Determine the (x, y) coordinate at the center of the cell enclosing the given text.  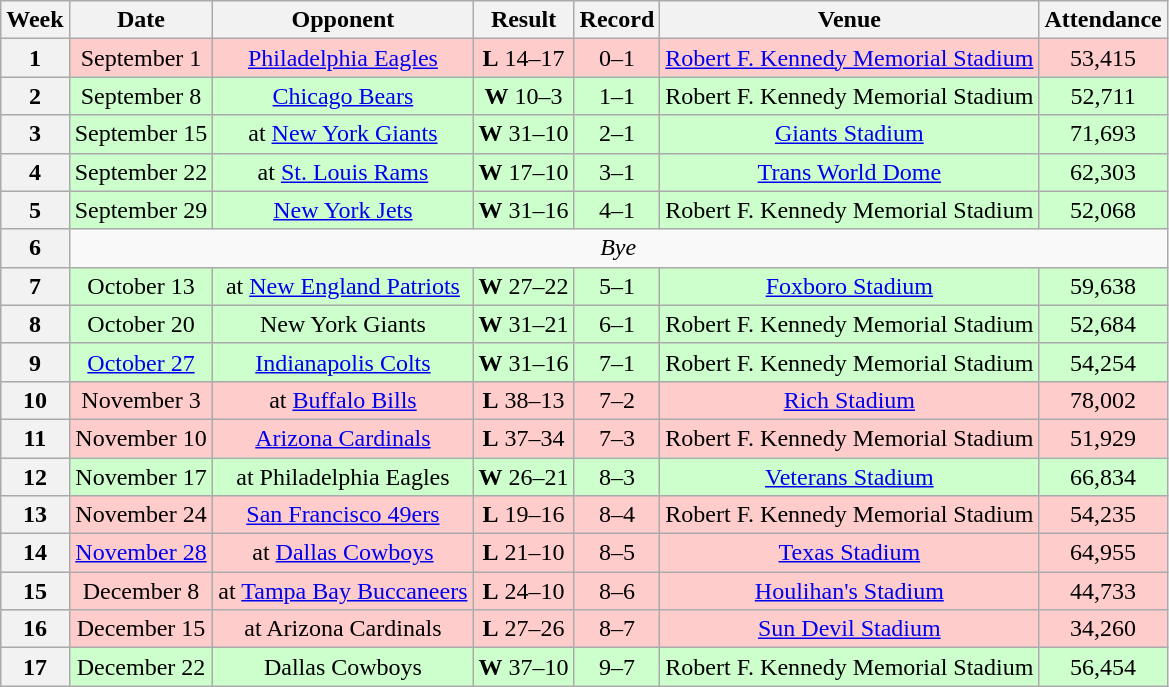
12 (35, 477)
at St. Louis Rams (343, 172)
L 37–34 (524, 438)
November 10 (141, 438)
17 (35, 667)
11 (35, 438)
November 3 (141, 400)
10 (35, 400)
at New England Patriots (343, 286)
November 17 (141, 477)
L 38–13 (524, 400)
16 (35, 629)
at Arizona Cardinals (343, 629)
7–3 (617, 438)
78,002 (1103, 400)
Attendance (1103, 20)
Texas Stadium (850, 553)
52,711 (1103, 96)
W 31–21 (524, 324)
0–1 (617, 58)
L 14–17 (524, 58)
7–1 (617, 362)
Week (35, 20)
at Philadelphia Eagles (343, 477)
L 19–16 (524, 515)
September 15 (141, 134)
at Buffalo Bills (343, 400)
51,929 (1103, 438)
14 (35, 553)
September 1 (141, 58)
52,684 (1103, 324)
December 8 (141, 591)
Date (141, 20)
L 24–10 (524, 591)
at New York Giants (343, 134)
8–3 (617, 477)
October 20 (141, 324)
Sun Devil Stadium (850, 629)
W 37–10 (524, 667)
64,955 (1103, 553)
5–1 (617, 286)
8 (35, 324)
October 27 (141, 362)
New York Jets (343, 210)
L 21–10 (524, 553)
2–1 (617, 134)
W 26–21 (524, 477)
5 (35, 210)
W 27–22 (524, 286)
53,415 (1103, 58)
56,454 (1103, 667)
Rich Stadium (850, 400)
November 24 (141, 515)
Houlihan's Stadium (850, 591)
8–7 (617, 629)
Record (617, 20)
1 (35, 58)
8–6 (617, 591)
44,733 (1103, 591)
October 13 (141, 286)
7–2 (617, 400)
W 31–10 (524, 134)
Philadelphia Eagles (343, 58)
62,303 (1103, 172)
at Dallas Cowboys (343, 553)
Veterans Stadium (850, 477)
9–7 (617, 667)
Trans World Dome (850, 172)
4 (35, 172)
34,260 (1103, 629)
71,693 (1103, 134)
L 27–26 (524, 629)
September 22 (141, 172)
September 29 (141, 210)
9 (35, 362)
Foxboro Stadium (850, 286)
November 28 (141, 553)
66,834 (1103, 477)
Result (524, 20)
December 22 (141, 667)
September 8 (141, 96)
Indianapolis Colts (343, 362)
San Francisco 49ers (343, 515)
54,235 (1103, 515)
8–5 (617, 553)
59,638 (1103, 286)
13 (35, 515)
W 17–10 (524, 172)
Venue (850, 20)
Chicago Bears (343, 96)
15 (35, 591)
7 (35, 286)
W 10–3 (524, 96)
3 (35, 134)
6–1 (617, 324)
1–1 (617, 96)
8–4 (617, 515)
Giants Stadium (850, 134)
3–1 (617, 172)
New York Giants (343, 324)
54,254 (1103, 362)
Bye (618, 248)
Arizona Cardinals (343, 438)
6 (35, 248)
Opponent (343, 20)
4–1 (617, 210)
Dallas Cowboys (343, 667)
at Tampa Bay Buccaneers (343, 591)
December 15 (141, 629)
2 (35, 96)
52,068 (1103, 210)
